Detect which cell encompasses the target text, then output its (x, y) center coordinate. 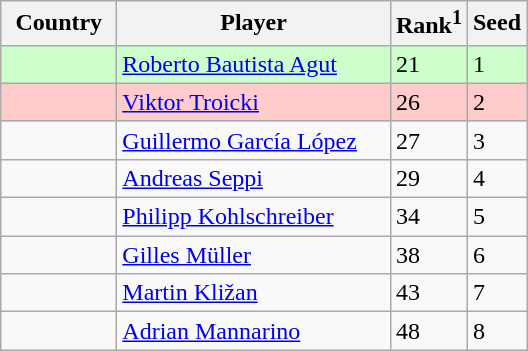
3 (496, 140)
Country (59, 24)
38 (428, 255)
21 (428, 64)
29 (428, 178)
Martin Kližan (254, 293)
26 (428, 102)
Andreas Seppi (254, 178)
Rank1 (428, 24)
Roberto Bautista Agut (254, 64)
27 (428, 140)
43 (428, 293)
48 (428, 331)
5 (496, 217)
34 (428, 217)
4 (496, 178)
6 (496, 255)
8 (496, 331)
Player (254, 24)
Adrian Mannarino (254, 331)
1 (496, 64)
Seed (496, 24)
Viktor Troicki (254, 102)
Guillermo García López (254, 140)
Philipp Kohlschreiber (254, 217)
Gilles Müller (254, 255)
7 (496, 293)
2 (496, 102)
